Identify which cell holds the provided text, then report its [X, Y] central coordinate. 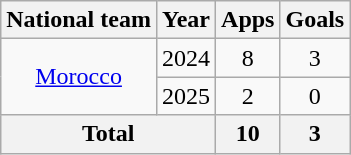
2 [248, 96]
Apps [248, 20]
2025 [186, 96]
Total [108, 134]
Morocco [79, 77]
Goals [315, 20]
8 [248, 58]
National team [79, 20]
0 [315, 96]
2024 [186, 58]
10 [248, 134]
Year [186, 20]
